Search for the cell housing the specified text and yield its [x, y] center coordinate. 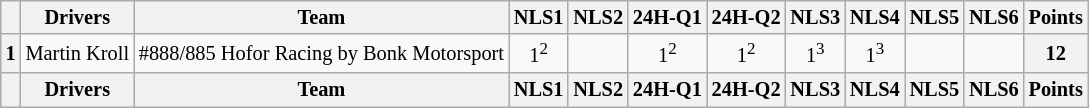
Martin Kroll [78, 54]
1 [11, 54]
#888/885 Hofor Racing by Bonk Motorsport [322, 54]
